Return (x, y) of the center of cell containing provided text 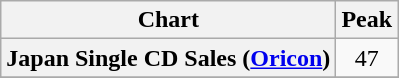
47 (367, 58)
Chart (168, 20)
Peak (367, 20)
Japan Single CD Sales (Oricon) (168, 58)
